Scan for the cell matching the given text and deliver its [X, Y] coordinate at center. 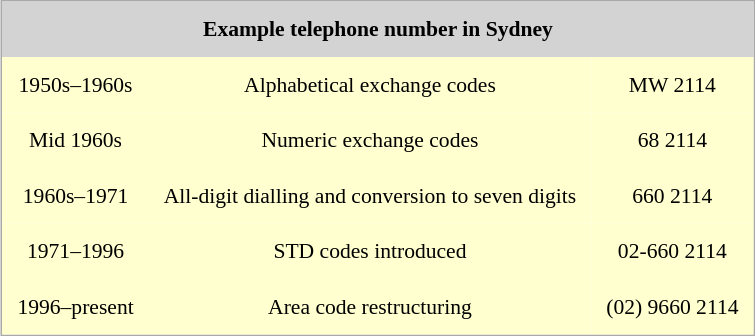
Mid 1960s [75, 140]
Numeric exchange codes [370, 140]
1960s–1971 [75, 196]
02-660 2114 [672, 252]
Alphabetical exchange codes [370, 85]
1950s–1960s [75, 85]
Area code restructuring [370, 307]
(02) 9660 2114 [672, 307]
MW 2114 [672, 85]
1996–present [75, 307]
Example telephone number in Sydney [378, 30]
All-digit dialling and conversion to seven digits [370, 196]
STD codes introduced [370, 252]
1971–1996 [75, 252]
68 2114 [672, 140]
660 2114 [672, 196]
